Provide the [x, y] coordinate of the cell's center where the given text is located.  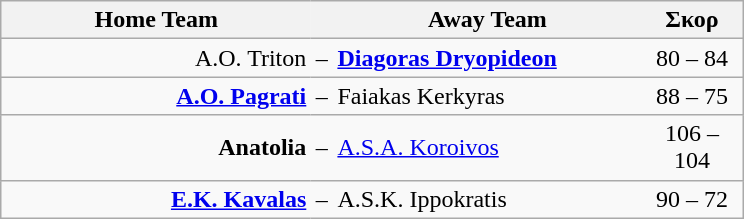
Away Team [488, 20]
80 – 84 [692, 58]
E.K. Kavalas [156, 199]
A.S.K. Ippokratis [488, 199]
88 – 75 [692, 96]
Diagoras Dryopideon [488, 58]
A.O. Triton [156, 58]
Faiakas Kerkyras [488, 96]
106 – 104 [692, 148]
Home Team [156, 20]
A.S.A. Koroivos [488, 148]
Anatolia [156, 148]
90 – 72 [692, 199]
Σκορ [692, 20]
A.O. Pagrati [156, 96]
